Provide the [x, y] coordinate of the cell's center where the given text is located.  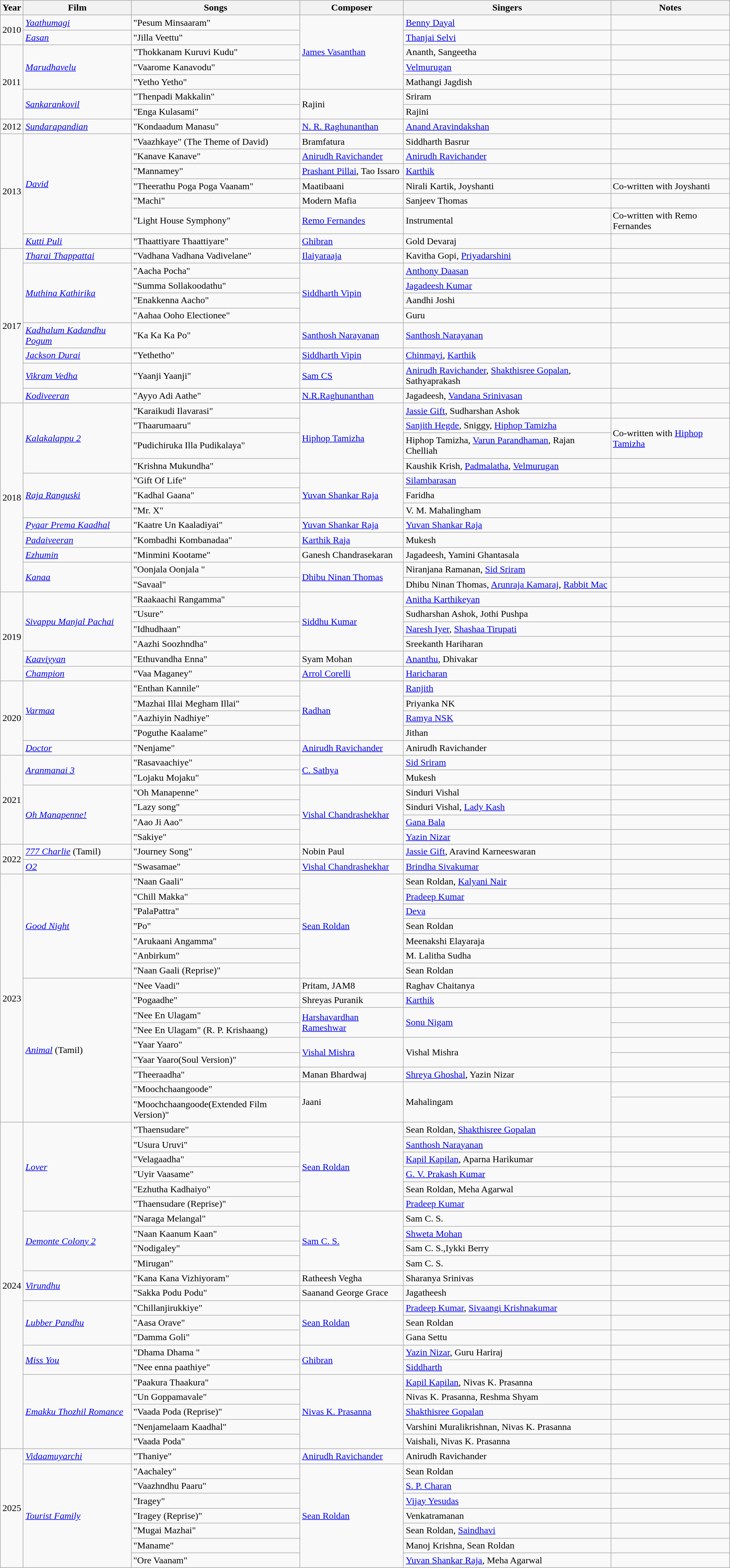
Guru [507, 315]
"Mirugan" [216, 1263]
Kavitha Gopi, Priyadarshini [507, 256]
Co-written with Hiphop Tamizha [670, 438]
G. V. Prakash Kumar [507, 1174]
Manoj Krishna, Sean Roldan [507, 1545]
Chinmayi, Karthik [507, 355]
Sean Roldan, Kalyani Nair [507, 881]
Pritam, JAM8 [352, 986]
V. M. Mahalingham [507, 510]
Deva [507, 911]
2022 [12, 859]
"Maname" [216, 1545]
Karthik Raja [352, 540]
"Yaar Yaaro" [216, 1045]
"Journey Song" [216, 852]
Lover [77, 1167]
"Chillanjirukkiye" [216, 1308]
"Naan Gaali" [216, 881]
Ezhumin [77, 555]
Kutti Puli [77, 241]
Priyanka NK [507, 703]
Co-written with Remo Fernandes [670, 221]
"Mr. X" [216, 510]
Vikram Vedha [77, 375]
2024 [12, 1285]
"Nenjamelaam Kaadhal" [216, 1427]
Mahalingam [507, 1102]
Sankarankovil [77, 104]
"Aazhiyin Nadhiye" [216, 718]
Sanjith Hegde, Sniggy, Hiphop Tamizha [507, 425]
"Paakura Thaakura" [216, 1382]
"Kaatre Un Kaaladiyai" [216, 525]
"Kombadhi Kombanadaa" [216, 540]
Aranmanai 3 [77, 770]
"Moochchaangoode" [216, 1089]
Sanjeev Thomas [507, 201]
Ratheesh Vegha [352, 1278]
Ananthu, Dhivakar [507, 659]
"Aao Ji Aao" [216, 822]
"Arukaani Angamma" [216, 941]
Aandhi Joshi [507, 300]
Nirali Kartik, Joyshanti [507, 186]
Jassie Gift, Sudharshan Ashok [507, 410]
"Enakkenna Aacho" [216, 300]
Good Night [77, 926]
"Nee En Ulagam" [216, 1015]
Mathangi Jagdish [507, 82]
Sreekanth Hariharan [507, 644]
Jackson Durai [77, 355]
"Yetho Yetho" [216, 82]
Anirudh Ravichander, Shakthisree Gopalan, Sathyaprakash [507, 375]
"Aachaley" [216, 1471]
"Usure" [216, 614]
"Iragey" [216, 1501]
Ranjith [507, 688]
"Ayyo Adi Aathe" [216, 396]
Faridha [507, 495]
2010 [12, 30]
Sean Roldan, Meha Agarwal [507, 1189]
"Kondaadum Manasu" [216, 126]
"Poguthe Kaalame" [216, 733]
David [77, 183]
Kanaa [77, 577]
Jagadeesh Kumar [507, 286]
2025 [12, 1508]
"Anbirkum" [216, 956]
Miss You [77, 1360]
"Summa Sollakoodathu" [216, 286]
"Aazhi Soozhndha" [216, 644]
Kapil Kapilan, Aparna Harikumar [507, 1159]
"PalaPattra" [216, 911]
"Vaazhndhu Paaru" [216, 1486]
"Nodigaley" [216, 1248]
"Jilla Veettu" [216, 37]
Sriram [507, 97]
Maatibaani [352, 186]
"Thaarumaaru" [216, 425]
Bramfatura [352, 141]
"Sakiye" [216, 837]
Oh Manapenne! [77, 815]
"Idhudhaan" [216, 629]
"Chill Makka" [216, 896]
"Naan Gaali (Reprise)" [216, 971]
C. Sathya [352, 770]
"Nee enna paathiye" [216, 1367]
"Krishna Mukundha" [216, 465]
"Nee Vaadi" [216, 986]
Lubber Pandhu [77, 1323]
Composer [352, 8]
Film [77, 8]
Remo Fernandes [352, 221]
Anitha Karthikeyan [507, 599]
Singers [507, 8]
Kodiveeran [77, 396]
"Kanave Kanave" [216, 156]
Sam C. S.,Iykki Berry [507, 1248]
Dhibu Ninan Thomas [352, 577]
"Raakaachi Rangamma" [216, 599]
"Mugai Mazhai" [216, 1531]
Kapil Kapilan, Nivas K. Prasanna [507, 1382]
"Vaada Poda" [216, 1442]
S. P. Charan [507, 1486]
Marudhavelu [77, 67]
Vijay Yesudas [507, 1501]
Jithan [507, 733]
"Thenpadi Makkalin" [216, 97]
"Swasamae" [216, 867]
Sam CS [352, 375]
Thanjai Selvi [507, 37]
Syam Mohan [352, 659]
O2 [77, 867]
Varshini Muralikrishnan, Nivas K. Prasanna [507, 1427]
Sinduri Vishal [507, 792]
2019 [12, 636]
"Mazhai Illai Megham Illai" [216, 703]
"Pesum Minsaaram" [216, 23]
Jaani [352, 1102]
Emakku Thozhil Romance [77, 1412]
"Dhama Dhama " [216, 1352]
Dhibu Ninan Thomas, Arunraja Kamaraj, Rabbit Mac [507, 584]
Nivas K. Prasanna, Reshma Shyam [507, 1397]
Yuvan Shankar Raja, Meha Agarwal [507, 1560]
Silambarasan [507, 481]
Padaiveeran [77, 540]
Sinduri Vishal, Lady Kash [507, 807]
2013 [12, 191]
Velmurugan [507, 67]
"Kana Kana Vizhiyoram" [216, 1278]
Ilaiyaraaja [352, 256]
Jagadeesh, Vandana Srinivasan [507, 396]
Hiphop Tamizha, Varun Parandhaman, Rajan Chelliah [507, 446]
Raghav Chaitanya [507, 986]
Ramya NSK [507, 718]
"Yaar Yaaro(Soul Version)" [216, 1060]
"Lojaku Mojaku" [216, 778]
"Mannamey" [216, 171]
Haricharan [507, 673]
Muthina Kathirika [77, 293]
Vidaamuyarchi [77, 1456]
"Naan Kaanum Kaan" [216, 1234]
Demonte Colony 2 [77, 1241]
Kalakalappu 2 [77, 438]
2020 [12, 718]
Saanand George Grace [352, 1293]
Sharanya Srinivas [507, 1278]
Gana Bala [507, 822]
Brindha Sivakumar [507, 867]
Niranjana Ramanan, Sid Sriram [507, 570]
Venkatramanan [507, 1516]
Vaishali, Nivas K. Prasanna [507, 1442]
"Enga Kulasami" [216, 112]
Songs [216, 8]
"Thaattiyare Thaattiyare" [216, 241]
"Ethuvandha Enna" [216, 659]
"Sakka Podu Podu" [216, 1293]
Year [12, 8]
"Uyir Vaasame" [216, 1174]
Kaushik Krish, Padmalatha, Velmurugan [507, 465]
"Minmini Kootame" [216, 555]
"Theerathu Poga Poga Vaanam" [216, 186]
Jagadeesh, Yamini Ghantasala [507, 555]
Sean Roldan, Shakthisree Gopalan [507, 1129]
Anand Aravindakshan [507, 126]
"Karaikudi Ilavarasi" [216, 410]
Ananth, Sangeetha [507, 52]
Sudharshan Ashok, Jothi Pushpa [507, 614]
Yazin Nizar [507, 837]
Instrumental [507, 221]
"Lazy song" [216, 807]
Gana Settu [507, 1337]
"Aacha Pocha" [216, 271]
Modern Mafia [352, 201]
Prashant Pillai, Tao Issaro [352, 171]
"Ore Vaanam" [216, 1560]
Shakthisree Gopalan [507, 1412]
Siddharth [507, 1367]
Kadhalum Kadandhu Pogum [77, 336]
Jagatheesh [507, 1293]
M. Lalitha Sudha [507, 956]
"Oh Manapenne" [216, 792]
"Thaensudare (Reprise)" [216, 1204]
Pyaar Prema Kaadhal [77, 525]
Shreyas Puranik [352, 1000]
"Pogaadhe" [216, 1000]
"Aasa Orave" [216, 1323]
Sonu Nigam [507, 1023]
Tourist Family [77, 1516]
Shweta Mohan [507, 1234]
Easan [77, 37]
"Enthan Kannile" [216, 688]
"Iragey (Reprise)" [216, 1516]
Jassie Gift, Aravind Karneeswaran [507, 852]
Gold Devaraj [507, 241]
Kaaviyyan [77, 659]
Shreya Ghoshal, Yazin Nizar [507, 1074]
Radhan [352, 710]
"Usura Uruvi" [216, 1144]
Varmaa [77, 710]
Arrol Corelli [352, 673]
Animal (Tamil) [77, 1050]
Benny Dayal [507, 23]
Harshavardhan Rameshwar [352, 1023]
"Damma Goli" [216, 1337]
Notes [670, 8]
2023 [12, 998]
2012 [12, 126]
"Ezhutha Kadhaiyo" [216, 1189]
Naresh Iyer, Shashaa Tirupati [507, 629]
"Moochchaangoode(Extended Film Version)" [216, 1110]
Nivas K. Prasanna [352, 1412]
Sivappu Manjal Pachai [77, 622]
2017 [12, 326]
"Un Goppamavale" [216, 1397]
Tharai Thappattai [77, 256]
Siddhu Kumar [352, 622]
Co-written with Joyshanti [670, 186]
Nobin Paul [352, 852]
2021 [12, 800]
"Light House Symphony" [216, 221]
"Vaazhkaye" (The Theme of David) [216, 141]
"Pudichiruka Illa Pudikalaya" [216, 446]
Sundarapandian [77, 126]
"Vaarome Kanavodu" [216, 67]
Champion [77, 673]
777 Charlie (Tamil) [77, 852]
Anthony Daasan [507, 271]
"Thaniye" [216, 1456]
"Rasavaachiye" [216, 763]
Pradeep Kumar, Sivaangi Krishnakumar [507, 1308]
"Gift Of Life" [216, 481]
"Vaa Maganey" [216, 673]
Yazin Nizar, Guru Hariraj [507, 1352]
Hiphop Tamizha [352, 438]
"Thaensudare" [216, 1129]
Sid Sriram [507, 763]
N. R. Raghunanthan [352, 126]
"Velagaadha" [216, 1159]
Meenakshi Elayaraja [507, 941]
N.R.Raghunanthan [352, 396]
"Nenjame" [216, 748]
"Po" [216, 926]
"Naraga Melangal" [216, 1219]
Virundhu [77, 1286]
"Oonjala Oonjala " [216, 570]
2011 [12, 82]
"Yethetho" [216, 355]
"Thokkanam Kuruvi Kudu" [216, 52]
Siddharth Basrur [507, 141]
"Savaal" [216, 584]
"Vadhana Vadhana Vadivelane" [216, 256]
Ganesh Chandrasekaran [352, 555]
Manan Bhardwaj [352, 1074]
Sean Roldan, Saindhavi [507, 1531]
"Vaada Poda (Reprise)" [216, 1412]
"Aahaa Ooho Electionee" [216, 315]
Yaathumagi [77, 23]
"Nee En Ulagam" (R. P. Krishaang) [216, 1030]
"Yaanji Yaanji" [216, 375]
2018 [12, 497]
Raja Ranguski [77, 495]
"Ka Ka Ka Po" [216, 336]
"Machi" [216, 201]
James Vasanthan [352, 52]
"Theeraadha" [216, 1074]
Doctor [77, 748]
"Kadhal Gaana" [216, 495]
